Capture the cell that displays the provided text and extract its [x, y] central coordinate. 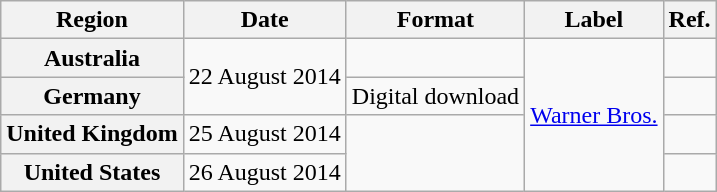
Ref. [690, 20]
United States [92, 172]
Label [594, 20]
26 August 2014 [264, 172]
Digital download [435, 96]
22 August 2014 [264, 77]
Date [264, 20]
United Kingdom [92, 134]
Warner Bros. [594, 115]
Germany [92, 96]
Format [435, 20]
Region [92, 20]
25 August 2014 [264, 134]
Australia [92, 58]
